Identify which cell holds the provided text, then report its [X, Y] central coordinate. 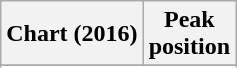
Peakposition [189, 34]
Chart (2016) [72, 34]
